Locate the cell with the specified text and output its (x, y) center coordinate. 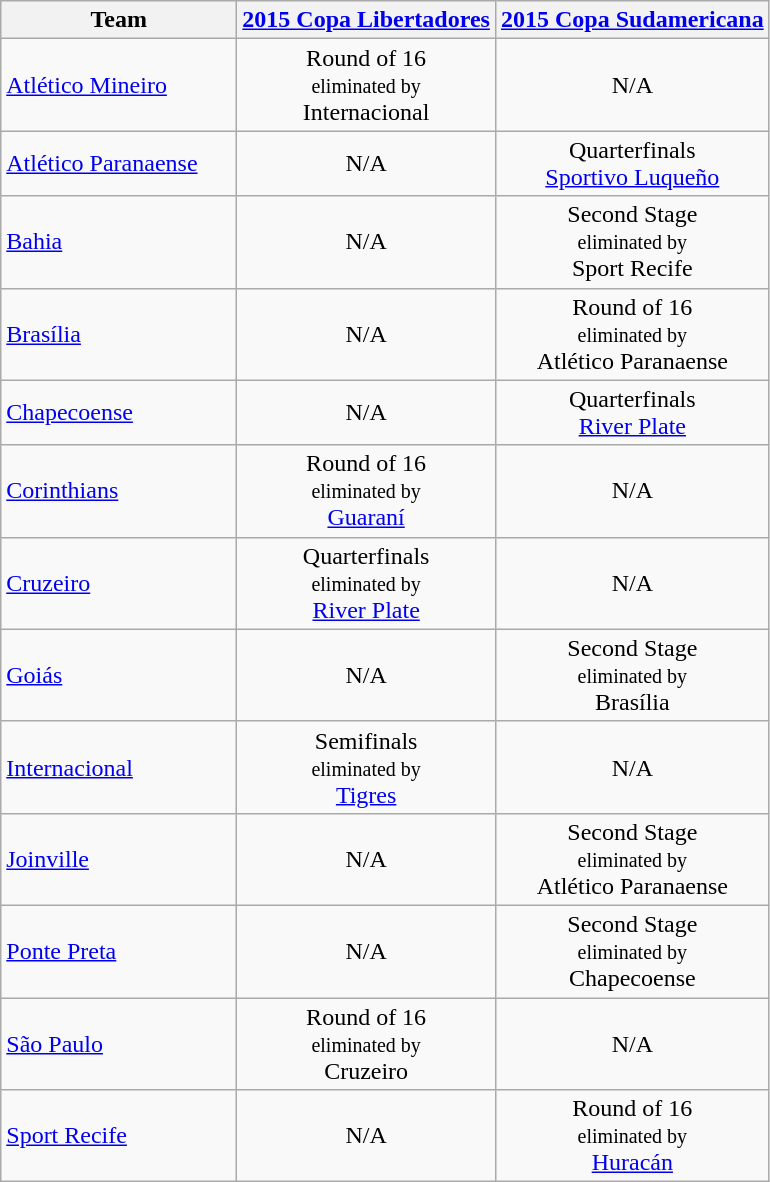
Atlético Mineiro (119, 85)
Quarterfinalseliminated by River Plate (366, 583)
Team (119, 20)
Round of 16eliminated by Atlético Paranaense (632, 334)
Round of 16eliminated by Internacional (366, 85)
Sport Recife (119, 1136)
2015 Copa Libertadores (366, 20)
Corinthians (119, 491)
Goiás (119, 675)
Semifinalseliminated by Tigres (366, 767)
Second Stageeliminated by Brasília (632, 675)
Round of 16eliminated by Huracán (632, 1136)
Quarterfinals River Plate (632, 412)
Quarterfinals Sportivo Luqueño (632, 164)
2015 Copa Sudamericana (632, 20)
Internacional (119, 767)
Round of 16eliminated by Guaraní (366, 491)
Second Stageeliminated by Atlético Paranaense (632, 859)
Atlético Paranaense (119, 164)
Brasília (119, 334)
Second Stageeliminated by Chapecoense (632, 951)
Second Stageeliminated by Sport Recife (632, 242)
Bahia (119, 242)
Round of 16eliminated by Cruzeiro (366, 1044)
Chapecoense (119, 412)
Ponte Preta (119, 951)
Cruzeiro (119, 583)
Joinville (119, 859)
São Paulo (119, 1044)
